Extract the [X, Y] coordinate from the center of the cell holding the provided text.  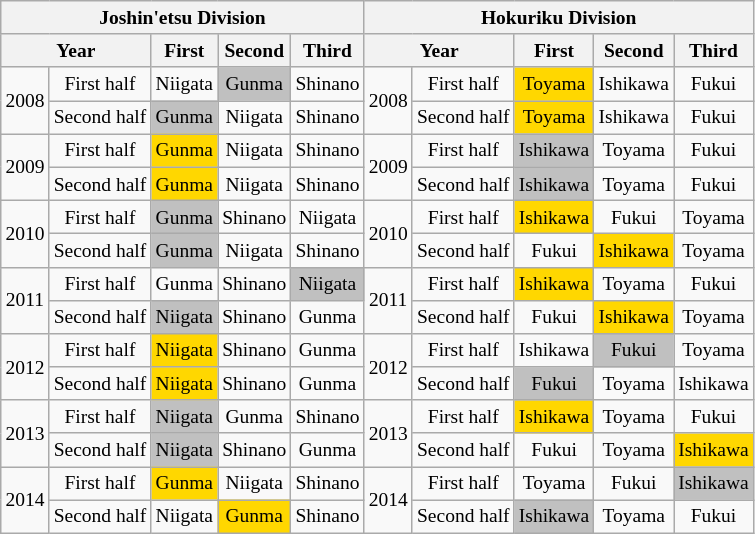
Hokuriku Division [558, 18]
Joshin'etsu Division [182, 18]
